Pinpoint the cell where the given text exists, returning its [X, Y] midpoint coordinate. 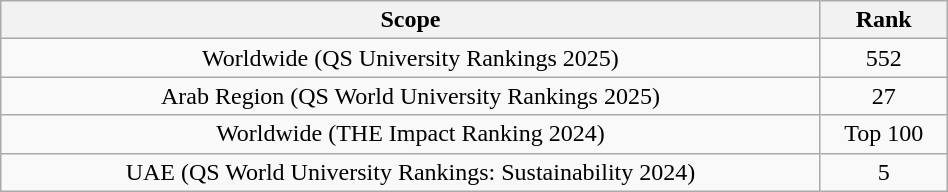
Scope [410, 20]
5 [884, 172]
Top 100 [884, 134]
UAE (QS World University Rankings: Sustainability 2024) [410, 172]
552 [884, 58]
Rank [884, 20]
Worldwide (QS University Rankings 2025) [410, 58]
27 [884, 96]
Worldwide (THE Impact Ranking 2024) [410, 134]
Arab Region (QS World University Rankings 2025) [410, 96]
